Pinpoint the cell where the given text exists, returning its (X, Y) midpoint coordinate. 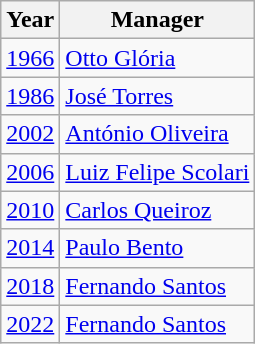
Manager (158, 20)
2010 (30, 210)
Luiz Felipe Scolari (158, 172)
1966 (30, 58)
1986 (30, 96)
2018 (30, 286)
Otto Glória (158, 58)
Carlos Queiroz (158, 210)
2014 (30, 248)
Year (30, 20)
2006 (30, 172)
2002 (30, 134)
Paulo Bento (158, 248)
António Oliveira (158, 134)
José Torres (158, 96)
2022 (30, 324)
